Detect which cell encompasses the target text, then output its [X, Y] center coordinate. 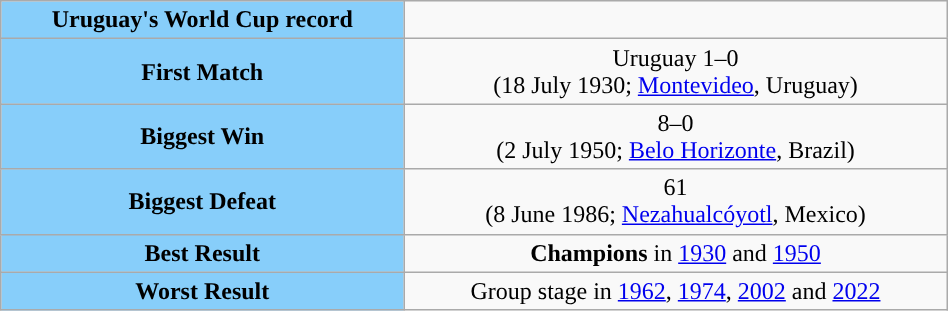
8–0 (2 July 1950; Belo Horizonte, Brazil) [676, 136]
Group stage in 1962, 1974, 2002 and 2022 [676, 291]
Best Result [202, 253]
Uruguay 1–0 (18 July 1930; Montevideo, Uruguay) [676, 72]
First Match [202, 72]
Uruguay's World Cup record [202, 20]
61 (8 June 1986; Nezahualcóyotl, Mexico) [676, 202]
Worst Result [202, 291]
Biggest Win [202, 136]
Biggest Defeat [202, 202]
Champions in 1930 and 1950 [676, 253]
